Return (X, Y) of the center of cell containing provided text 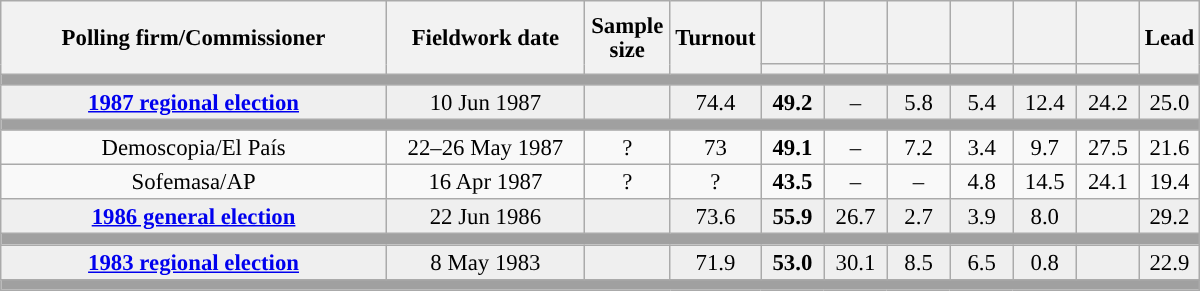
4.8 (982, 182)
Fieldwork date (485, 38)
1987 regional election (194, 102)
9.7 (1044, 148)
27.5 (1108, 148)
10 Jun 1987 (485, 102)
30.1 (856, 262)
21.6 (1169, 148)
2.7 (918, 218)
24.2 (1108, 102)
73 (716, 148)
1983 regional election (194, 262)
19.4 (1169, 182)
26.7 (856, 218)
Turnout (716, 38)
25.0 (1169, 102)
22.9 (1169, 262)
8.5 (918, 262)
0.8 (1044, 262)
5.8 (918, 102)
43.5 (792, 182)
49.1 (792, 148)
Polling firm/Commissioner (194, 38)
55.9 (792, 218)
14.5 (1044, 182)
74.4 (716, 102)
1986 general election (194, 218)
Sample size (627, 38)
49.2 (792, 102)
Demoscopia/El País (194, 148)
8.0 (1044, 218)
71.9 (716, 262)
12.4 (1044, 102)
22–26 May 1987 (485, 148)
7.2 (918, 148)
3.4 (982, 148)
5.4 (982, 102)
73.6 (716, 218)
Sofemasa/AP (194, 182)
8 May 1983 (485, 262)
29.2 (1169, 218)
16 Apr 1987 (485, 182)
22 Jun 1986 (485, 218)
24.1 (1108, 182)
3.9 (982, 218)
53.0 (792, 262)
6.5 (982, 262)
Lead (1169, 38)
